Identify which cell holds the provided text, then report its [x, y] central coordinate. 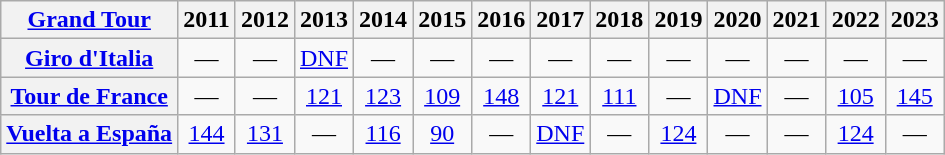
2016 [502, 20]
2022 [856, 20]
2015 [442, 20]
2018 [620, 20]
Vuelta a España [90, 134]
116 [384, 134]
Tour de France [90, 96]
131 [264, 134]
2011 [207, 20]
2020 [738, 20]
123 [384, 96]
Grand Tour [90, 20]
2021 [796, 20]
90 [442, 134]
144 [207, 134]
2019 [678, 20]
2013 [324, 20]
Giro d'Italia [90, 58]
105 [856, 96]
148 [502, 96]
111 [620, 96]
2012 [264, 20]
2014 [384, 20]
2017 [560, 20]
2023 [914, 20]
145 [914, 96]
109 [442, 96]
